Provide the (x, y) coordinate of the cell's center where the given text is located.  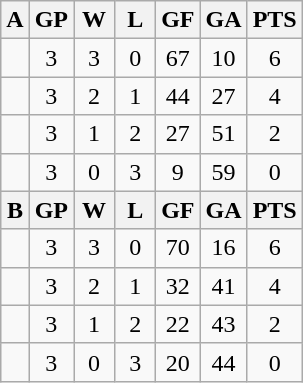
70 (178, 248)
16 (224, 248)
10 (224, 58)
41 (224, 286)
43 (224, 324)
32 (178, 286)
9 (178, 172)
59 (224, 172)
20 (178, 362)
51 (224, 134)
B (15, 210)
22 (178, 324)
A (15, 20)
67 (178, 58)
